Provide the (x, y) coordinate of the cell's center where the given text is located.  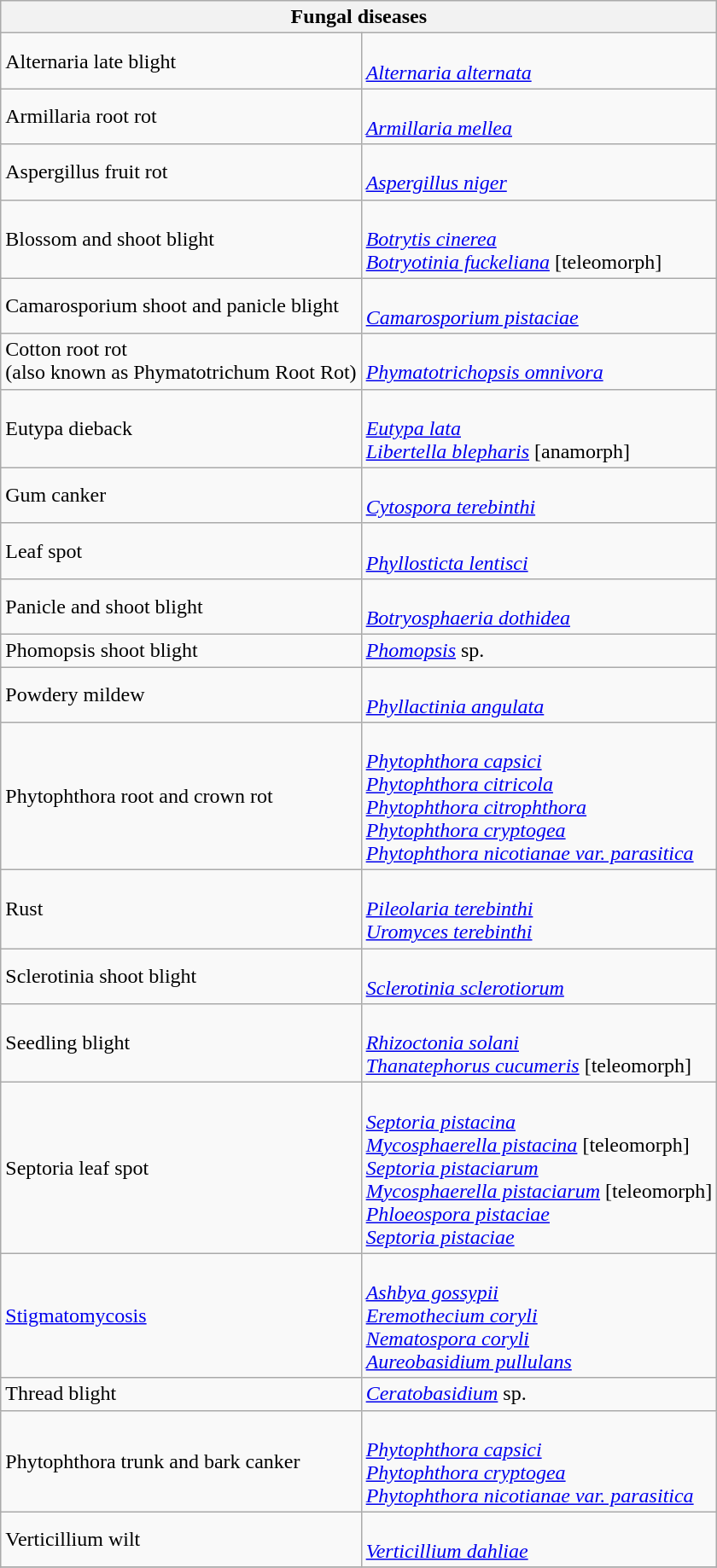
Sclerotinia sclerotiorum (539, 976)
Eutypa dieback (181, 428)
Alternaria late blight (181, 61)
Phomopsis shoot blight (181, 650)
Fungal diseases (358, 17)
Phymatotrichopsis omnivora (539, 362)
Phyllosticta lentisci (539, 551)
Botryosphaeria dothidea (539, 606)
Armillaria mellea (539, 116)
Thread blight (181, 1394)
Phytophthora trunk and bark canker (181, 1461)
Seedling blight (181, 1043)
Aspergillus niger (539, 172)
Sclerotinia shoot blight (181, 976)
Cytospora terebinthi (539, 495)
Phytophthora capsici Phytophthora citricola Phytophthora citrophthora Phytophthora cryptogea Phytophthora nicotianae var. parasitica (539, 797)
Eutypa lata Libertella blepharis [anamorph] (539, 428)
Aspergillus fruit rot (181, 172)
Ashbya gossypii Eremothecium coryli Nematospora coryli Aureobasidium pullulans (539, 1315)
Camarosporium shoot and panicle blight (181, 305)
Pileolaria terebinthi Uromyces terebinthi (539, 909)
Camarosporium pistaciae (539, 305)
Alternaria alternata (539, 61)
Cotton root rot(also known as Phymatotrichum Root Rot) (181, 362)
Leaf spot (181, 551)
Phomopsis sp. (539, 650)
Armillaria root rot (181, 116)
Powdery mildew (181, 694)
Phytophthora capsici Phytophthora cryptogea Phytophthora nicotianae var. parasitica (539, 1461)
Verticillium wilt (181, 1539)
Septoria leaf spot (181, 1168)
Phytophthora root and crown rot (181, 797)
Verticillium dahliae (539, 1539)
Stigmatomycosis (181, 1315)
Botrytis cinerea Botryotinia fuckeliana [teleomorph] (539, 239)
Rhizoctonia solani Thanatephorus cucumeris [teleomorph] (539, 1043)
Phyllactinia angulata (539, 694)
Gum canker (181, 495)
Ceratobasidium sp. (539, 1394)
Panicle and shoot blight (181, 606)
Rust (181, 909)
Blossom and shoot blight (181, 239)
